Extract the [x, y] coordinate from the center of the cell holding the provided text.  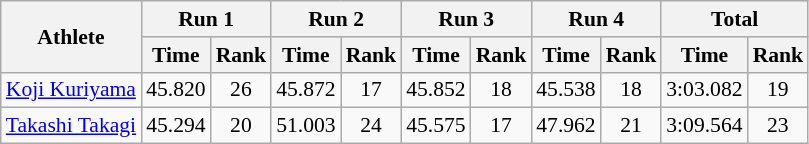
Run 4 [596, 19]
51.003 [306, 126]
Takashi Takagi [71, 126]
Koji Kuriyama [71, 90]
47.962 [566, 126]
Run 2 [336, 19]
Run 1 [206, 19]
Athlete [71, 36]
45.538 [566, 90]
19 [778, 90]
21 [632, 126]
3:09.564 [704, 126]
45.575 [436, 126]
45.872 [306, 90]
Run 3 [466, 19]
26 [242, 90]
20 [242, 126]
45.852 [436, 90]
24 [372, 126]
23 [778, 126]
45.294 [176, 126]
45.820 [176, 90]
Total [734, 19]
3:03.082 [704, 90]
